Output the (x, y) coordinate of the center of the cell containing the given text.  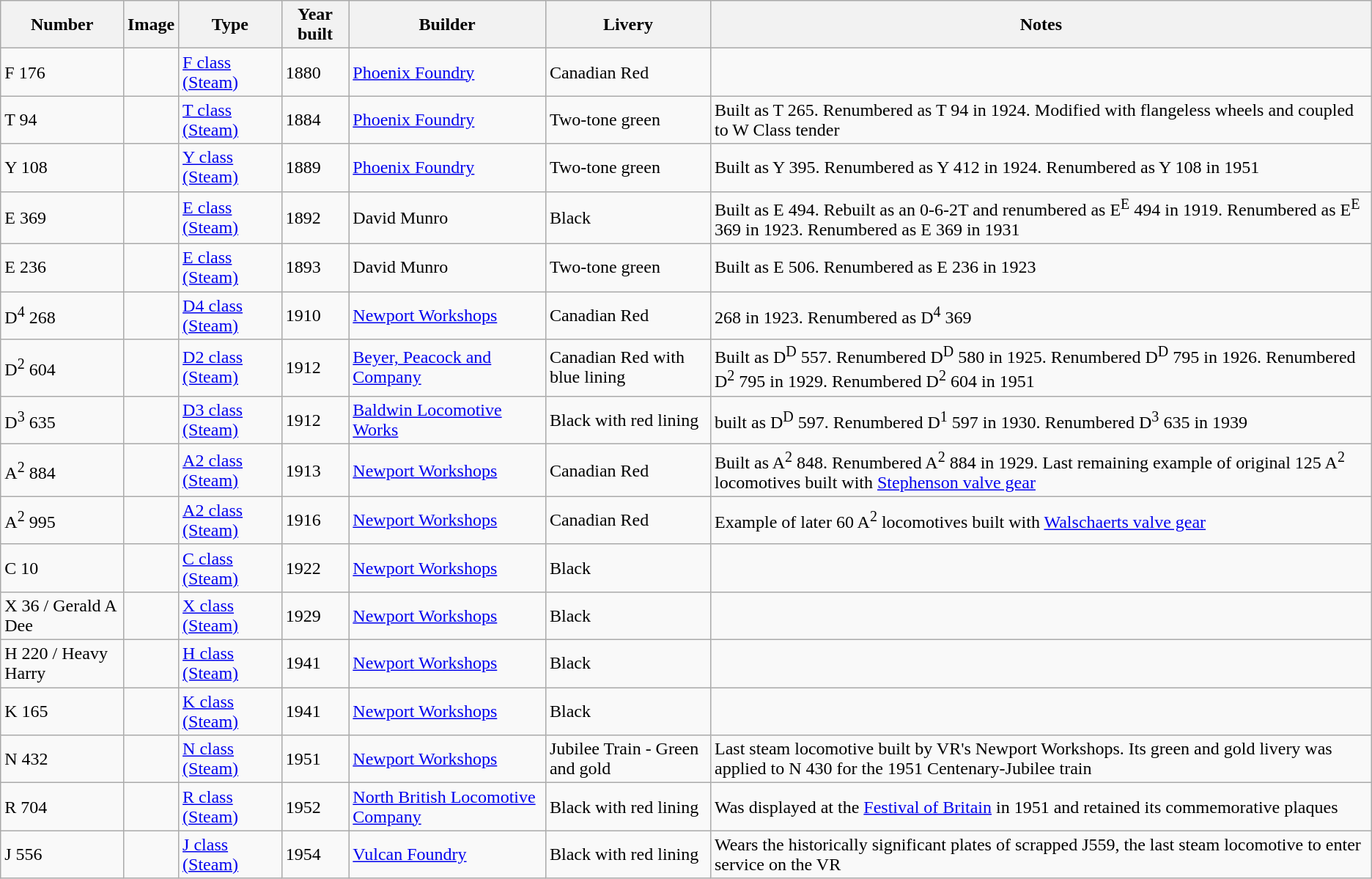
1916 (315, 521)
Built as Y 395. Renumbered as Y 412 in 1924. Renumbered as Y 108 in 1951 (1041, 167)
1913 (315, 471)
X 36 / Gerald A Dee (62, 616)
J class (Steam) (230, 855)
E 369 (62, 218)
Builder (447, 25)
D4 268 (62, 315)
F 176 (62, 72)
Example of later 60 A2 locomotives built with Walschaerts valve gear (1041, 521)
K 165 (62, 711)
1880 (315, 72)
1893 (315, 268)
D2 604 (62, 368)
Canadian Red with blue lining (627, 368)
Built as E 506. Renumbered as E 236 in 1923 (1041, 268)
1910 (315, 315)
Type (230, 25)
1884 (315, 120)
1954 (315, 855)
Built as A2 848. Renumbered A2 884 in 1929. Last remaining example of original 125 A2 locomotives built with Stephenson valve gear (1041, 471)
1952 (315, 806)
1892 (315, 218)
1889 (315, 167)
1929 (315, 616)
Built as T 265. Renumbered as T 94 in 1924. Modified with flangeless wheels and coupled to W Class tender (1041, 120)
Number (62, 25)
D2 class (Steam) (230, 368)
Vulcan Foundry (447, 855)
D3 635 (62, 421)
Last steam locomotive built by VR's Newport Workshops. Its green and gold livery was applied to N 430 for the 1951 Centenary-Jubilee train (1041, 760)
H class (Steam) (230, 664)
X class (Steam) (230, 616)
Livery (627, 25)
1951 (315, 760)
Baldwin Locomotive Works (447, 421)
Built as DD 557. Renumbered DD 580 in 1925. Renumbered DD 795 in 1926. Renumbered D2 795 in 1929. Renumbered D2 604 in 1951 (1041, 368)
E 236 (62, 268)
T 94 (62, 120)
Year built (315, 25)
D3 class (Steam) (230, 421)
Y class (Steam) (230, 167)
N class (Steam) (230, 760)
Notes (1041, 25)
N 432 (62, 760)
Was displayed at the Festival of Britain in 1951 and retained its commemorative plaques (1041, 806)
North British Locomotive Company (447, 806)
D4 class (Steam) (230, 315)
1922 (315, 567)
C class (Steam) (230, 567)
T class (Steam) (230, 120)
Y 108 (62, 167)
R 704 (62, 806)
Built as E 494. Rebuilt as an 0-6-2T and renumbered as EE 494 in 1919. Renumbered as EE 369 in 1923. Renumbered as E 369 in 1931 (1041, 218)
268 in 1923. Renumbered as D4 369 (1041, 315)
built as DD 597. Renumbered D1 597 in 1930. Renumbered D3 635 in 1939 (1041, 421)
Image (151, 25)
Jubilee Train - Green and gold (627, 760)
K class (Steam) (230, 711)
Beyer, Peacock and Company (447, 368)
Wears the historically significant plates of scrapped J559, the last steam locomotive to enter service on the VR (1041, 855)
R class (Steam) (230, 806)
F class (Steam) (230, 72)
H 220 / Heavy Harry (62, 664)
A2 884 (62, 471)
J 556 (62, 855)
C 10 (62, 567)
A2 995 (62, 521)
